For the text-containing cell, return its midpoint in (X, Y) coordinate format. 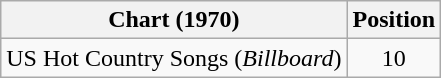
US Hot Country Songs (Billboard) (174, 58)
Chart (1970) (174, 20)
Position (394, 20)
10 (394, 58)
